Pinpoint the cell where the given text exists, returning its [X, Y] midpoint coordinate. 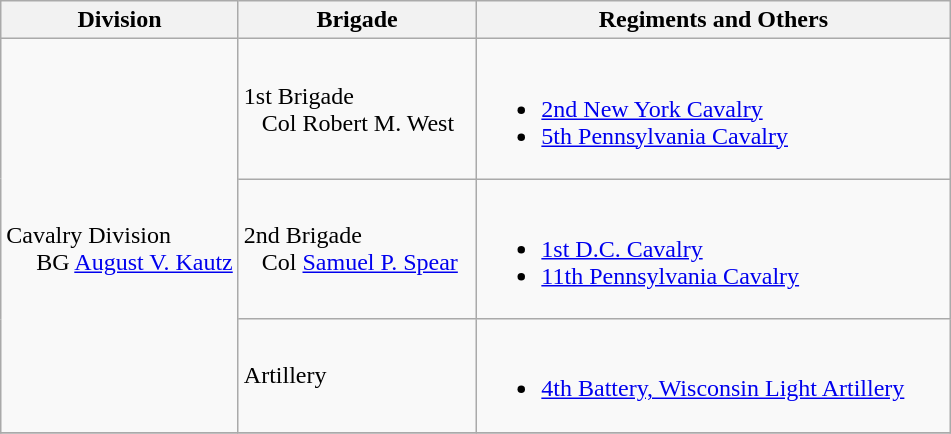
4th Battery, Wisconsin Light Artillery [714, 376]
2nd Brigade Col Samuel P. Spear [357, 249]
Regiments and Others [714, 20]
Artillery [357, 376]
Cavalry Division BG August V. Kautz [120, 236]
Division [120, 20]
2nd New York Cavalry5th Pennsylvania Cavalry [714, 109]
1st D.C. Cavalry11th Pennsylvania Cavalry [714, 249]
1st Brigade Col Robert M. West [357, 109]
Brigade [357, 20]
